Locate the cell with the specified text and output its [x, y] center coordinate. 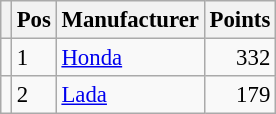
179 [240, 95]
1 [34, 58]
2 [34, 95]
332 [240, 58]
Points [240, 20]
Pos [34, 20]
Manufacturer [130, 20]
Honda [130, 58]
Lada [130, 95]
